Scan for the cell matching the given text and deliver its [x, y] coordinate at center. 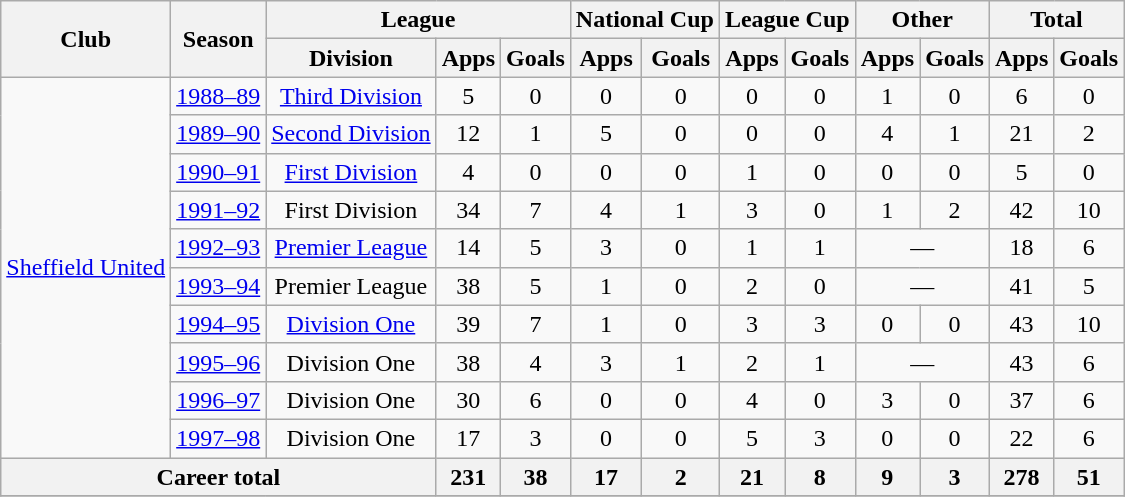
1989–90 [218, 134]
1988–89 [218, 96]
Club [86, 39]
1995–96 [218, 362]
1991–92 [218, 210]
41 [1021, 286]
1993–94 [218, 286]
14 [468, 248]
League Cup [787, 20]
37 [1021, 400]
22 [1021, 438]
Third Division [351, 96]
30 [468, 400]
Division [351, 58]
1994–95 [218, 324]
18 [1021, 248]
Second Division [351, 134]
League [418, 20]
National Cup [644, 20]
1996–97 [218, 400]
1990–91 [218, 172]
9 [887, 477]
Career total [218, 477]
51 [1089, 477]
Other [922, 20]
12 [468, 134]
1997–98 [218, 438]
1992–93 [218, 248]
42 [1021, 210]
8 [820, 477]
278 [1021, 477]
39 [468, 324]
34 [468, 210]
231 [468, 477]
Sheffield United [86, 268]
Total [1056, 20]
Season [218, 39]
